Identify which cell holds the provided text, then report its [x, y] central coordinate. 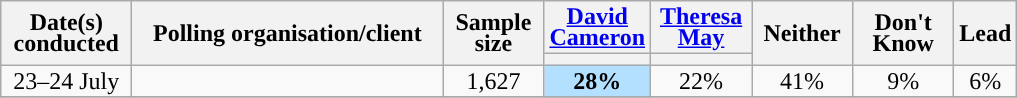
6% [986, 81]
41% [802, 81]
Sample size [494, 33]
Don't Know [904, 33]
22% [702, 81]
David Cameron [598, 28]
Date(s)conducted [66, 33]
Theresa May [702, 28]
28% [598, 81]
9% [904, 81]
Neither [802, 33]
1,627 [494, 81]
Polling organisation/client [288, 33]
23–24 July [66, 81]
Lead [986, 33]
